Extract the (X, Y) coordinate from the center of the cell holding the provided text.  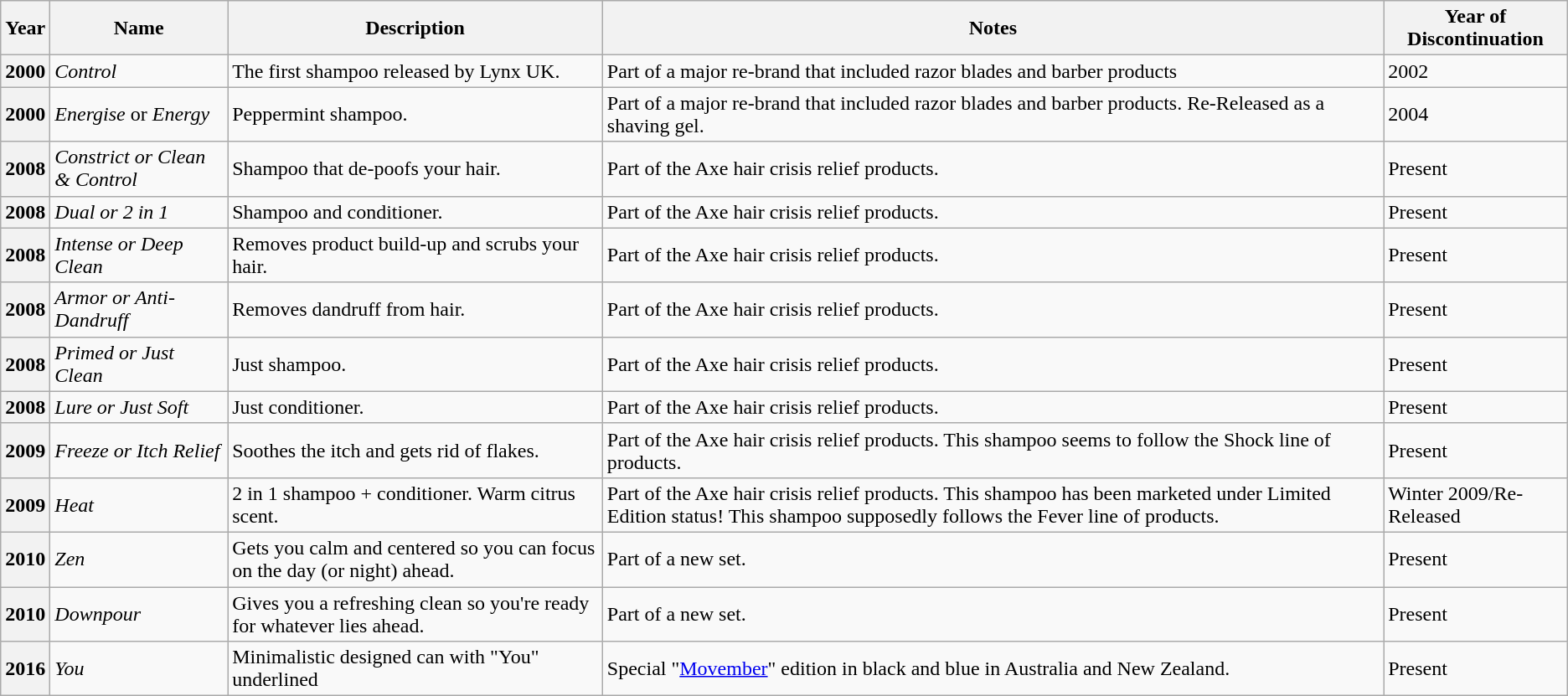
Part of the Axe hair crisis relief products. This shampoo seems to follow the Shock line of products. (993, 451)
Primed or Just Clean (139, 363)
Soothes the itch and gets rid of flakes. (415, 451)
Part of a major re-brand that included razor blades and barber products. Re-Released as a shaving gel. (993, 114)
Shampoo and conditioner. (415, 212)
Intense or Deep Clean (139, 255)
Notes (993, 28)
Downpour (139, 613)
Heat (139, 504)
Lure or Just Soft (139, 407)
Gets you calm and centered so you can focus on the day (or night) ahead. (415, 559)
Constrict or Clean & Control (139, 169)
Shampoo that de-poofs your hair. (415, 169)
Winter 2009/Re-Released (1476, 504)
Year (25, 28)
2016 (25, 668)
2004 (1476, 114)
Energise or Energy (139, 114)
Just conditioner. (415, 407)
Gives you a refreshing clean so you're ready for whatever lies ahead. (415, 613)
You (139, 668)
Special "Movember" edition in black and blue in Australia and New Zealand. (993, 668)
Name (139, 28)
Just shampoo. (415, 363)
Removes product build-up and scrubs your hair. (415, 255)
Year of Discontinuation (1476, 28)
Armor or Anti-Dandruff (139, 310)
Zen (139, 559)
Dual or 2 in 1 (139, 212)
Peppermint shampoo. (415, 114)
2002 (1476, 71)
The first shampoo released by Lynx UK. (415, 71)
Freeze or Itch Relief (139, 451)
Removes dandruff from hair. (415, 310)
Control (139, 71)
Minimalistic designed can with "You" underlined (415, 668)
Description (415, 28)
Part of a major re-brand that included razor blades and barber products (993, 71)
2 in 1 shampoo + conditioner. Warm citrus scent. (415, 504)
